Pinpoint the cell where the given text exists, returning its (X, Y) midpoint coordinate. 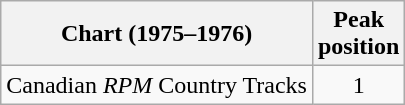
Chart (1975–1976) (157, 34)
Peakposition (358, 34)
1 (358, 85)
Canadian RPM Country Tracks (157, 85)
